Identify which cell holds the provided text, then report its (x, y) central coordinate. 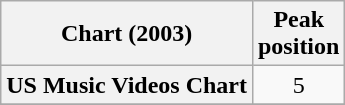
US Music Videos Chart (127, 85)
5 (298, 85)
Chart (2003) (127, 34)
Peakposition (298, 34)
